Extract the (X, Y) coordinate from the center of the cell holding the provided text.  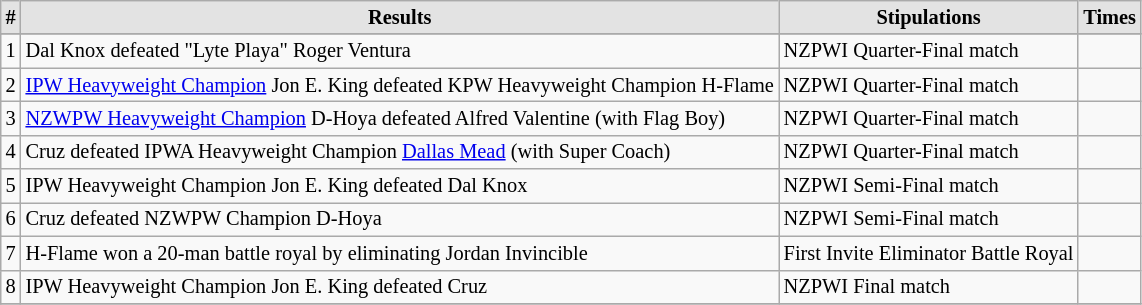
First Invite Eliminator Battle Royal (929, 253)
IPW Heavyweight Champion Jon E. King defeated KPW Heavyweight Champion H-Flame (400, 85)
5 (11, 186)
4 (11, 152)
8 (11, 287)
IPW Heavyweight Champion Jon E. King defeated Dal Knox (400, 186)
NZWPW Heavyweight Champion D-Hoya defeated Alfred Valentine (with Flag Boy) (400, 118)
3 (11, 118)
Cruz defeated NZWPW Champion D-Hoya (400, 219)
# (11, 17)
1 (11, 51)
7 (11, 253)
Results (400, 17)
Stipulations (929, 17)
Dal Knox defeated "Lyte Playa" Roger Ventura (400, 51)
Cruz defeated IPWA Heavyweight Champion Dallas Mead (with Super Coach) (400, 152)
2 (11, 85)
6 (11, 219)
IPW Heavyweight Champion Jon E. King defeated Cruz (400, 287)
Times (1110, 17)
H-Flame won a 20-man battle royal by eliminating Jordan Invincible (400, 253)
NZPWI Final match (929, 287)
